Find where the given text appears and provide that cell's center as (x, y) coordinate. 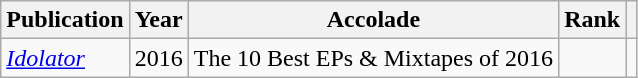
Year (158, 20)
2016 (158, 58)
Rank (592, 20)
Idolator (65, 58)
Publication (65, 20)
The 10 Best EPs & Mixtapes of 2016 (373, 58)
Accolade (373, 20)
